Pinpoint the cell where the given text exists, returning its (x, y) midpoint coordinate. 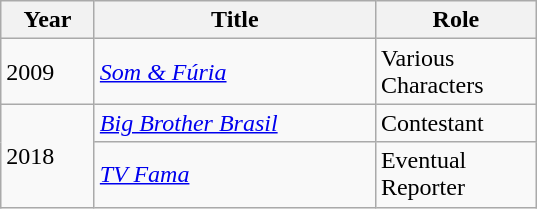
2018 (48, 156)
Big Brother Brasil (234, 123)
TV Fama (234, 174)
Eventual Reporter (456, 174)
Year (48, 20)
Contestant (456, 123)
Title (234, 20)
Som & Fúria (234, 72)
Various Characters (456, 72)
2009 (48, 72)
Role (456, 20)
